Provide the [X, Y] coordinate of the cell's center where the given text is located.  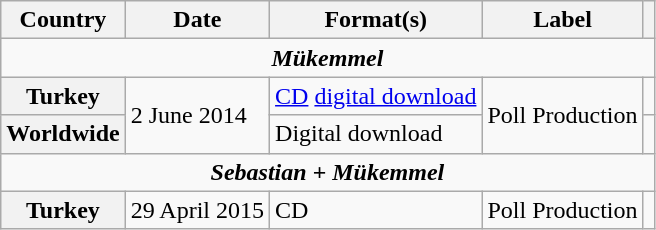
Worldwide [63, 134]
29 April 2015 [197, 210]
Sebastian + Mükemmel [328, 172]
CD [376, 210]
2 June 2014 [197, 115]
CD digital download [376, 96]
Date [197, 20]
Label [562, 20]
Mükemmel [328, 58]
Country [63, 20]
Digital download [376, 134]
Format(s) [376, 20]
